Search for the cell housing the specified text and yield its (X, Y) center coordinate. 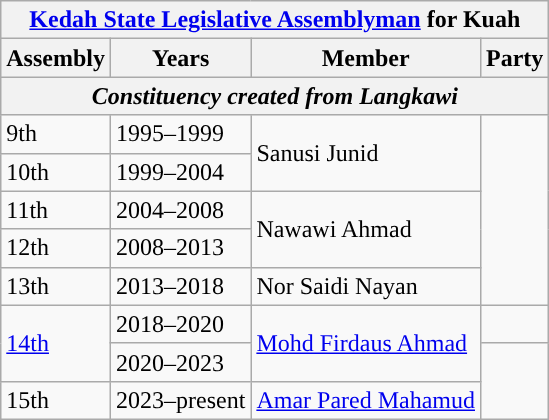
2018–2020 (180, 324)
2004–2008 (180, 210)
Constituency created from Langkawi (275, 96)
Party (515, 58)
2023–present (180, 400)
Nor Saidi Nayan (366, 286)
9th (56, 134)
14th (56, 343)
12th (56, 248)
11th (56, 210)
13th (56, 286)
2008–2013 (180, 248)
Nawawi Ahmad (366, 229)
Member (366, 58)
15th (56, 400)
1995–1999 (180, 134)
10th (56, 172)
Amar Pared Mahamud (366, 400)
Sanusi Junid (366, 153)
Kedah State Legislative Assemblyman for Kuah (275, 20)
1999–2004 (180, 172)
2020–2023 (180, 362)
Years (180, 58)
Mohd Firdaus Ahmad (366, 343)
2013–2018 (180, 286)
Assembly (56, 58)
